Provide the (X, Y) coordinate of the cell's center where the given text is located.  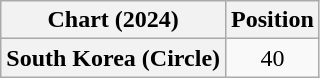
40 (273, 58)
Chart (2024) (114, 20)
Position (273, 20)
South Korea (Circle) (114, 58)
